Search for the cell housing the specified text and yield its (x, y) center coordinate. 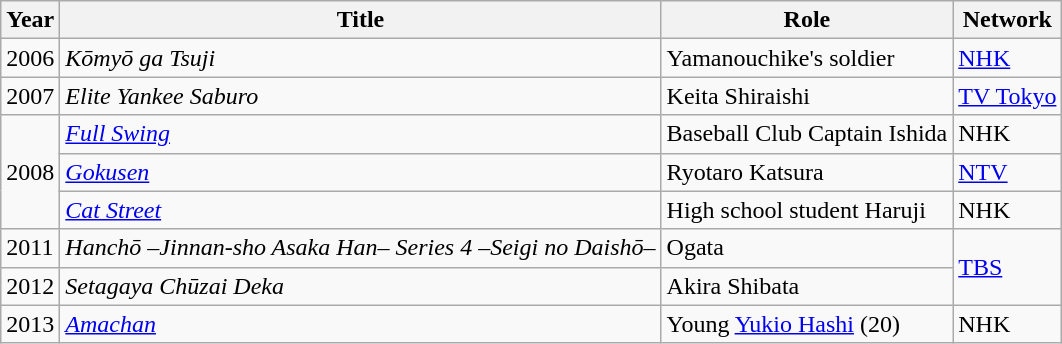
Setagaya Chūzai Deka (360, 286)
Young Yukio Hashi (20) (807, 324)
Kōmyō ga Tsuji (360, 58)
Title (360, 20)
NTV (1008, 172)
Role (807, 20)
Yamanouchike's soldier (807, 58)
Ryotaro Katsura (807, 172)
TBS (1008, 267)
Cat Street (360, 210)
2011 (30, 248)
2006 (30, 58)
TV Tokyo (1008, 96)
Year (30, 20)
Akira Shibata (807, 286)
2013 (30, 324)
Keita Shiraishi (807, 96)
Gokusen (360, 172)
High school student Haruji (807, 210)
2012 (30, 286)
Amachan (360, 324)
Network (1008, 20)
Ogata (807, 248)
Elite Yankee Saburo (360, 96)
2008 (30, 172)
Full Swing (360, 134)
2007 (30, 96)
Hanchō –Jinnan-sho Asaka Han– Series 4 –Seigi no Daishō– (360, 248)
Baseball Club Captain Ishida (807, 134)
